Extract the [x, y] coordinate from the center of the cell holding the provided text.  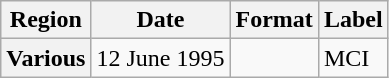
MCI [353, 58]
Format [274, 20]
Date [160, 20]
Region [46, 20]
12 June 1995 [160, 58]
Various [46, 58]
Label [353, 20]
